Locate the cell with the specified text and output its [X, Y] center coordinate. 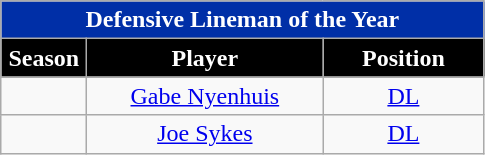
Season [44, 58]
Player [205, 58]
Position [404, 58]
Joe Sykes [205, 134]
Defensive Lineman of the Year [242, 20]
Gabe Nyenhuis [205, 96]
